Scan for the cell matching the given text and deliver its [X, Y] coordinate at center. 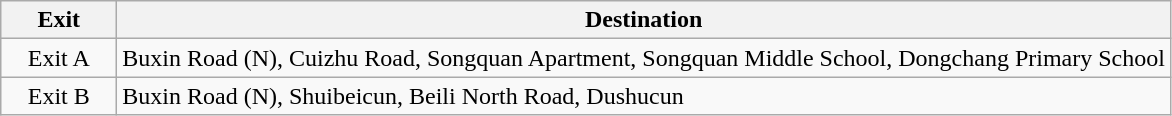
Destination [644, 20]
Buxin Road (N), Shuibeicun, Beili North Road, Dushucun [644, 96]
Buxin Road (N), Cuizhu Road, Songquan Apartment, Songquan Middle School, Dongchang Primary School [644, 58]
Exit [59, 20]
Exit A [59, 58]
Exit B [59, 96]
